Search for the cell housing the specified text and yield its [X, Y] center coordinate. 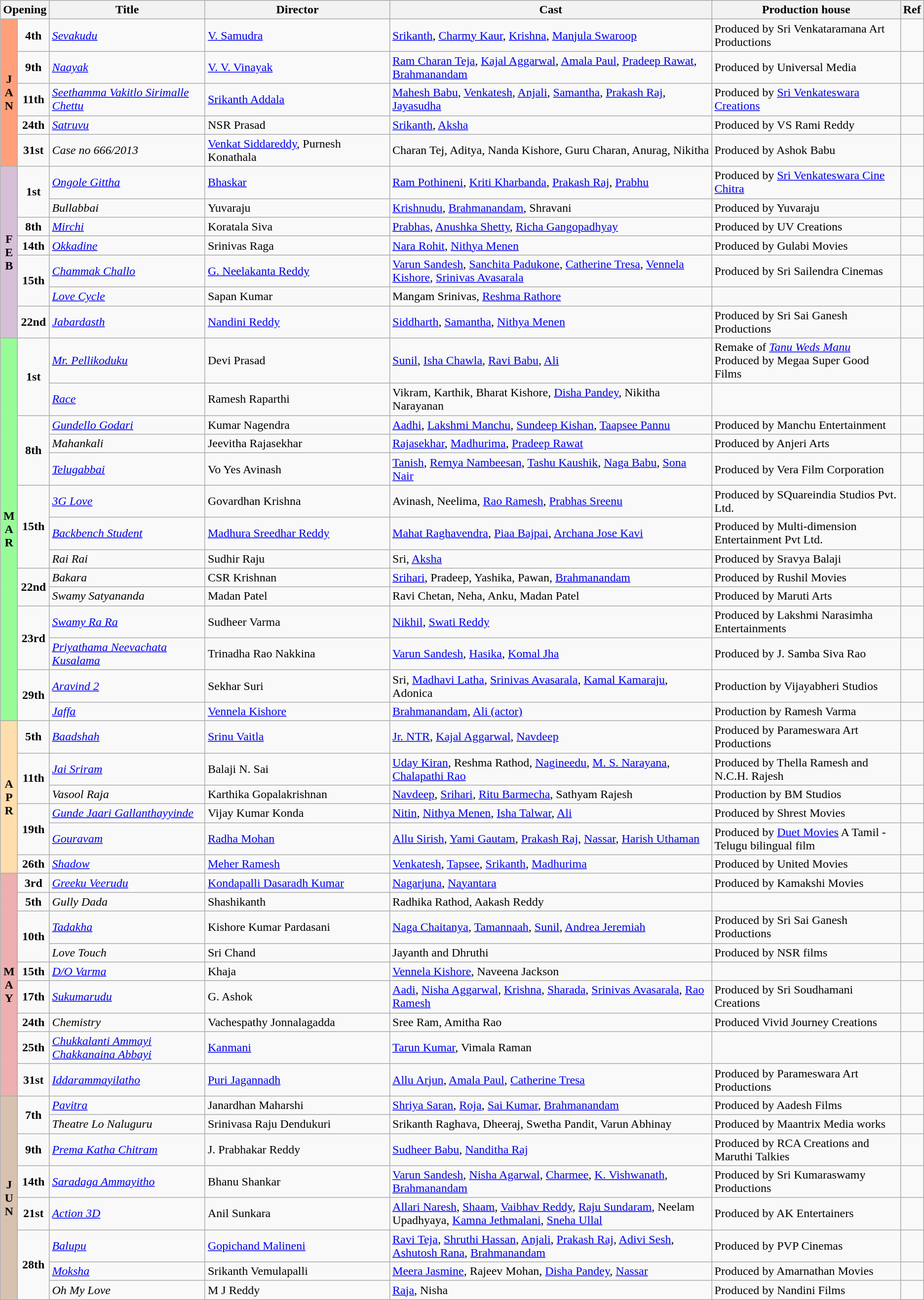
Action 3D [127, 1214]
D/O Varma [127, 971]
Yuvaraju [297, 208]
Production by Vijayabheri Studios [806, 686]
Gopichand Malineni [297, 1246]
Vo Yes Avinash [297, 469]
Produced by Sri Sailendra Cinemas [806, 270]
Produced by Ashok Babu [806, 150]
Opening [25, 10]
Telugabbai [127, 469]
Vennela Kishore, Naveena Jackson [551, 971]
Case no 666/2013 [127, 150]
Shashikanth [297, 902]
Race [127, 400]
Mirchi [127, 227]
Kishore Kumar Pardasani [297, 927]
Rajasekhar, Madhurima, Pradeep Rawat [551, 444]
Brahmanandam, Ali (actor) [551, 711]
Janardhan Maharshi [297, 1105]
Iddarammayilatho [127, 1080]
Baadshah [127, 736]
Sudheer Babu, Nanditha Raj [551, 1149]
Produced by Sri Venkataramana Art Productions [806, 36]
Produced by UV Creations [806, 227]
Sevakudu [127, 36]
FEB [9, 252]
Allari Naresh, Shaam, Vaibhav Reddy, Raju Sundaram, Neelam Upadhyaya, Kamna Jethmalani, Sneha Ullal [551, 1214]
Production by Ramesh Varma [806, 711]
Mahesh Babu, Venkatesh, Anjali, Samantha, Prakash Raj, Jayasudha [551, 100]
Swamy Ra Ra [127, 622]
Ravi Chetan, Neha, Anku, Madan Patel [551, 596]
Srikanth Raghava, Dheeraj, Swetha Pandit, Varun Abhinay [551, 1124]
Anil Sunkara [297, 1214]
Jai Sriram [127, 769]
Director [297, 10]
Siddharth, Samantha, Nithya Menen [551, 322]
Produced by VS Rami Reddy [806, 125]
Madhura Sreedhar Reddy [297, 533]
NSR Prasad [297, 125]
Produced Vivid Journey Creations [806, 1022]
Produced by J. Samba Siva Rao [806, 653]
Saradaga Ammayitho [127, 1182]
Meher Ramesh [297, 864]
Nara Rohit, Nithya Menen [551, 245]
Srinu Vaitla [297, 736]
Ram Pothineni, Kriti Kharbanda, Prakash Raj, Prabhu [551, 183]
Gully Dada [127, 902]
3G Love [127, 501]
Rai Rai [127, 559]
Produced by Maruti Arts [806, 596]
Produced by SQuareindia Studios Pvt. Ltd. [806, 501]
Ongole Gittha [127, 183]
29th [34, 695]
Produced by Sri Kumaraswamy Productions [806, 1182]
Sudhir Raju [297, 559]
Satruvu [127, 125]
Love Cycle [127, 296]
Chemistry [127, 1022]
4th [34, 36]
Produced by Manchu Entertainment [806, 425]
Ramesh Raparthi [297, 400]
Srikanth, Charmy Kaur, Krishna, Manjula Swaroop [551, 36]
JAN [9, 93]
Gunde Jaari Gallanthayyinde [127, 813]
Tarun Kumar, Vimala Raman [551, 1047]
Prema Katha Chitram [127, 1149]
Tanish, Remya Nambeesan, Tashu Kaushik, Naga Babu, Sona Nair [551, 469]
Vijay Kumar Konda [297, 813]
Tadakha [127, 927]
Sudheer Varma [297, 622]
Allu Arjun, Amala Paul, Catherine Tresa [551, 1080]
Prabhas, Anushka Shetty, Richa Gangopadhyay [551, 227]
MAY [9, 985]
Gouravam [127, 839]
Srinivasa Raju Dendukuri [297, 1124]
Aadi, Nisha Aggarwal, Krishna, Sharada, Srinivas Avasarala, Rao Ramesh [551, 997]
17th [34, 997]
Produced by Shrest Movies [806, 813]
Varun Sandesh, Sanchita Padukone, Catherine Tresa, Vennela Kishore, Srinivas Avasarala [551, 270]
Produced by Lakshmi Narasimha Entertainments [806, 622]
7th [34, 1114]
Produced by Sravya Balaji [806, 559]
Produced by Yuvaraju [806, 208]
3rd [34, 883]
Seethamma Vakitlo Sirimalle Chettu [127, 100]
Produced by Multi-dimension Entertainment Pvt Ltd. [806, 533]
G. Ashok [297, 997]
Uday Kiran, Reshma Rathod, Nagineedu, M. S. Narayana, Chalapathi Rao [551, 769]
Kanmani [297, 1047]
Radhika Rathod, Aakash Reddy [551, 902]
G. Neelakanta Reddy [297, 270]
Backbench Student [127, 533]
Aadhi, Lakshmi Manchu, Sundeep Kishan, Taapsee Pannu [551, 425]
Meera Jasmine, Rajeev Mohan, Disha Pandey, Nassar [551, 1271]
Produced by Amarnathan Movies [806, 1271]
M J Reddy [297, 1290]
Sri, Madhavi Latha, Srinivas Avasarala, Kamal Kamaraju, Adonica [551, 686]
Kondapalli Dasaradh Kumar [297, 883]
Produced by Sri Venkateswara Creations [806, 100]
Avinash, Neelima, Rao Ramesh, Prabhas Sreenu [551, 501]
10th [34, 937]
Production house [806, 10]
Produced by AK Entertainers [806, 1214]
Cast [551, 10]
Ref [912, 10]
26th [34, 864]
Sunil, Isha Chawla, Ravi Babu, Ali [551, 361]
Sapan Kumar [297, 296]
Nikhil, Swati Reddy [551, 622]
Govardhan Krishna [297, 501]
Produced by Sri Soudhamani Creations [806, 997]
Jr. NTR, Kajal Aggarwal, Navdeep [551, 736]
Produced by Gulabi Movies [806, 245]
Produced by Anjeri Arts [806, 444]
Raja, Nisha [551, 1290]
Vasool Raja [127, 795]
Produced by Kamakshi Movies [806, 883]
Produced by Vera Film Corporation [806, 469]
Gundello Godari [127, 425]
Love Touch [127, 953]
Produced by RCA Creations and Maruthi Talkies [806, 1149]
Sree Ram, Amitha Rao [551, 1022]
Oh My Love [127, 1290]
Produced by Thella Ramesh and N.C.H. Rajesh [806, 769]
Shadow [127, 864]
Koratala Siva [297, 227]
Charan Tej, Aditya, Nanda Kishore, Guru Charan, Anurag, Nikitha [551, 150]
Bakara [127, 577]
Chammak Challo [127, 270]
Theatre Lo Naluguru [127, 1124]
Aravind 2 [127, 686]
Title [127, 10]
Vennela Kishore [297, 711]
Production by BM Studios [806, 795]
Greeku Veerudu [127, 883]
Mangam Srinivas, Reshma Rathore [551, 296]
Sri, Aksha [551, 559]
Nitin, Nithya Menen, Isha Talwar, Ali [551, 813]
Produced by Universal Media [806, 67]
CSR Krishnan [297, 577]
Jabardasth [127, 322]
Swamy Satyananda [127, 596]
Remake of Tanu Weds Manu Produced by Megaa Super Good Films [806, 361]
Sekhar Suri [297, 686]
19th [34, 829]
Mahankali [127, 444]
V. Samudra [297, 36]
Ravi Teja, Shruthi Hassan, Anjali, Prakash Raj, Adivi Sesh, Ashutosh Rana, Brahmanandam [551, 1246]
Vikram, Karthik, Bharat Kishore, Disha Pandey, Nikitha Narayanan [551, 400]
Varun Sandesh, Hasika, Komal Jha [551, 653]
Balupu [127, 1246]
Balaji N. Sai [297, 769]
Produced by Duet Movies A Tamil - Telugu bilingual film [806, 839]
Okkadine [127, 245]
JUN [9, 1197]
Moksha [127, 1271]
21st [34, 1214]
Khaja [297, 971]
Srikanth Addala [297, 100]
Devi Prasad [297, 361]
Bhaskar [297, 183]
Radha Mohan [297, 839]
Srinivas Raga [297, 245]
Naayak [127, 67]
Jeevitha Rajasekhar [297, 444]
Jaffa [127, 711]
25th [34, 1047]
Karthika Gopalakrishnan [297, 795]
Srikanth, Aksha [551, 125]
Vachespathy Jonnalagadda [297, 1022]
Srihari, Pradeep, Yashika, Pawan, Brahmanandam [551, 577]
V. V. Vinayak [297, 67]
Produced by PVP Cinemas [806, 1246]
Venkat Siddareddy, Purnesh Konathala [297, 150]
Bhanu Shankar [297, 1182]
Mahat Raghavendra, Piaa Bajpai, Archana Jose Kavi [551, 533]
Produced by NSR films [806, 953]
Krishnudu, Brahmanandam, Shravani [551, 208]
Madan Patel [297, 596]
Srikanth Vemulapalli [297, 1271]
Pavitra [127, 1105]
Varun Sandesh, Nisha Agarwal, Charmee, K. Vishwanath, Brahmanandam [551, 1182]
APR [9, 797]
Produced by Rushil Movies [806, 577]
Navdeep, Srihari, Ritu Barmecha, Sathyam Rajesh [551, 795]
Allu Sirish, Yami Gautam, Prakash Raj, Nassar, Harish Uthaman [551, 839]
MAR [9, 530]
Priyathama Neevachata Kusalama [127, 653]
Chukkalanti Ammayi Chakkanaina Abbayi [127, 1047]
Jayanth and Dhruthi [551, 953]
Nandini Reddy [297, 322]
Produced by Sri Venkateswara Cine Chitra [806, 183]
Shriya Saran, Roja, Sai Kumar, Brahmanandam [551, 1105]
Nagarjuna, Nayantara [551, 883]
Naga Chaitanya, Tamannaah, Sunil, Andrea Jeremiah [551, 927]
Ram Charan Teja, Kajal Aggarwal, Amala Paul, Pradeep Rawat, Brahmanandam [551, 67]
Produced by Aadesh Films [806, 1105]
Sri Chand [297, 953]
Mr. Pellikoduku [127, 361]
Trinadha Rao Nakkina [297, 653]
Produced by United Movies [806, 864]
Sukumarudu [127, 997]
Puri Jagannadh [297, 1080]
Venkatesh, Tapsee, Srikanth, Madhurima [551, 864]
Kumar Nagendra [297, 425]
J. Prabhakar Reddy [297, 1149]
28th [34, 1264]
Produced by Maantrix Media works [806, 1124]
23rd [34, 638]
Produced by Nandini Films [806, 1290]
Bullabbai [127, 208]
